Search for the cell housing the specified text and yield its (X, Y) center coordinate. 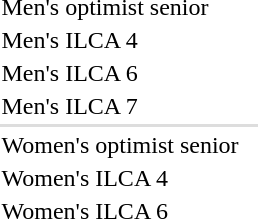
Men's ILCA 4 (120, 40)
Women's ILCA 4 (120, 178)
Men's ILCA 6 (120, 73)
Women's optimist senior (120, 145)
Men's ILCA 7 (120, 106)
